Return the [X, Y] coordinate for the center point of the cell that contains the specified text.  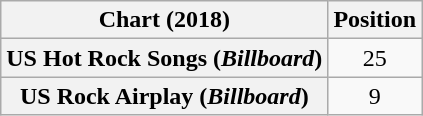
Chart (2018) [164, 20]
US Rock Airplay (Billboard) [164, 96]
US Hot Rock Songs (Billboard) [164, 58]
Position [375, 20]
9 [375, 96]
25 [375, 58]
